Pinpoint the cell where the given text exists, returning its [X, Y] midpoint coordinate. 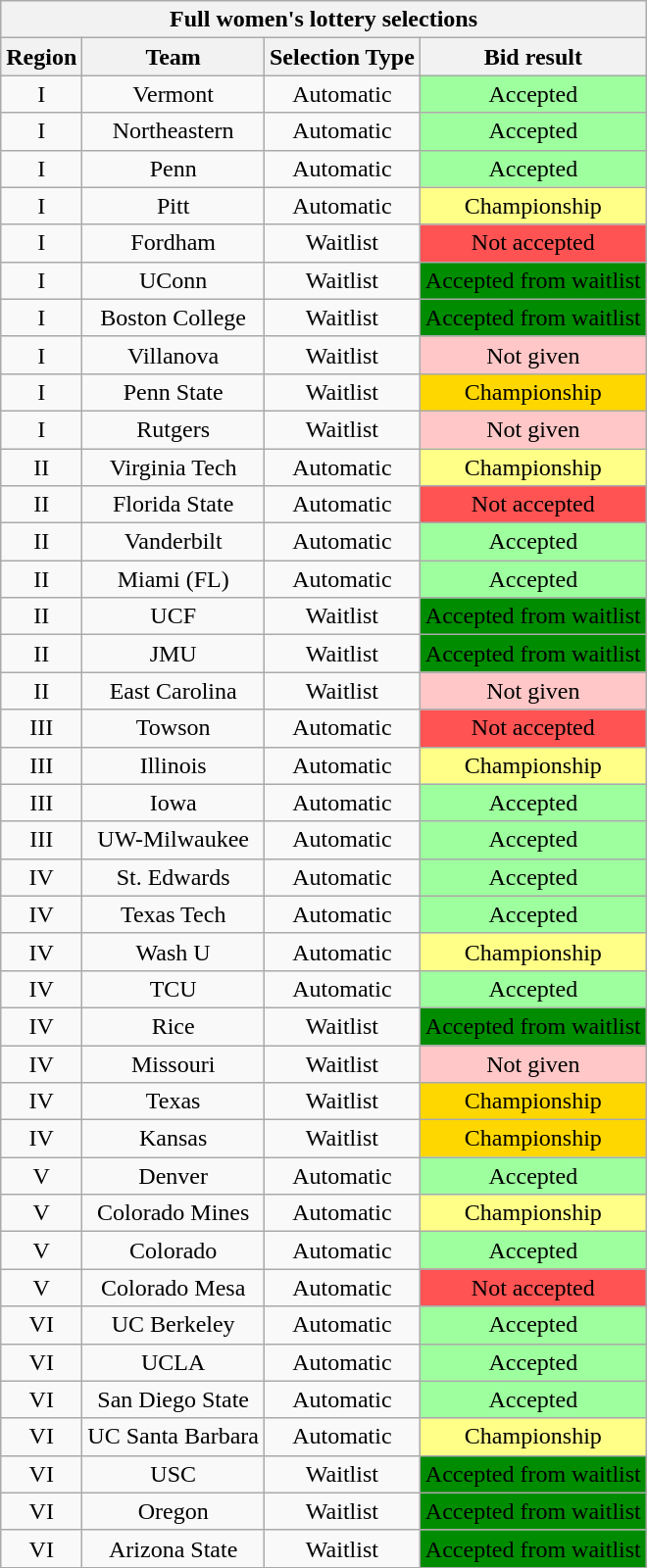
Colorado Mines [174, 1213]
Iowa [174, 803]
Vermont [174, 94]
St. Edwards [174, 877]
UW-Milwaukee [174, 840]
Boston College [174, 318]
Selection Type [341, 57]
UCF [174, 616]
Oregon [174, 1511]
Wash U [174, 952]
Penn State [174, 392]
Villanova [174, 355]
Virginia Tech [174, 467]
Bid result [533, 57]
Vanderbilt [174, 542]
Pitt [174, 206]
Rutgers [174, 429]
Miami (FL) [174, 579]
UC Berkeley [174, 1325]
Florida State [174, 505]
UCLA [174, 1362]
Colorado Mesa [174, 1288]
Team [174, 57]
Towson [174, 728]
Region [41, 57]
Texas Tech [174, 914]
East Carolina [174, 691]
Illinois [174, 765]
JMU [174, 654]
Missouri [174, 1063]
UC Santa Barbara [174, 1437]
San Diego State [174, 1399]
Denver [174, 1176]
Penn [174, 169]
USC [174, 1474]
Rice [174, 1026]
UConn [174, 280]
Texas [174, 1102]
Arizona State [174, 1548]
Colorado [174, 1250]
Fordham [174, 243]
TCU [174, 989]
Northeastern [174, 131]
Full women's lottery selections [323, 20]
Kansas [174, 1139]
